Capture the cell that displays the provided text and extract its (x, y) central coordinate. 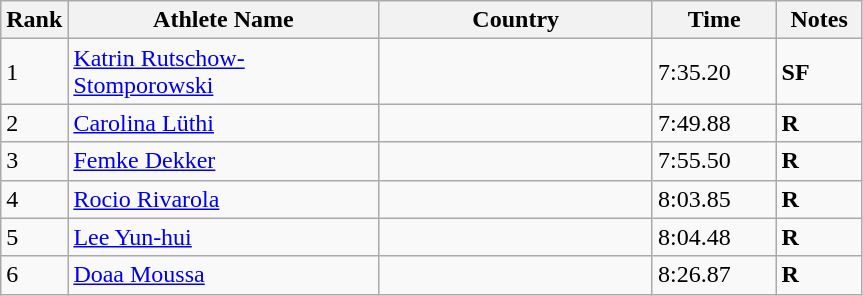
2 (34, 123)
Doaa Moussa (224, 275)
7:35.20 (714, 72)
7:55.50 (714, 161)
8:26.87 (714, 275)
Athlete Name (224, 20)
Rocio Rivarola (224, 199)
Rank (34, 20)
8:03.85 (714, 199)
Katrin Rutschow-Stomporowski (224, 72)
3 (34, 161)
SF (819, 72)
8:04.48 (714, 237)
1 (34, 72)
Notes (819, 20)
6 (34, 275)
Femke Dekker (224, 161)
Lee Yun-hui (224, 237)
5 (34, 237)
4 (34, 199)
Country (516, 20)
Carolina Lüthi (224, 123)
Time (714, 20)
7:49.88 (714, 123)
